Determine the [x, y] coordinate at the center of the cell enclosing the given text.  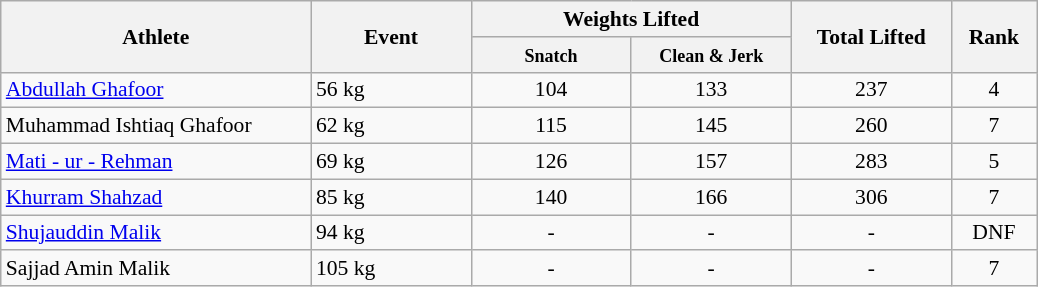
145 [711, 126]
56 kg [391, 90]
133 [711, 90]
166 [711, 197]
Khurram Shahzad [156, 197]
DNF [994, 233]
62 kg [391, 126]
Rank [994, 36]
140 [551, 197]
Shujauddin Malik [156, 233]
237 [871, 90]
Athlete [156, 36]
4 [994, 90]
Abdullah Ghafoor [156, 90]
94 kg [391, 233]
157 [711, 162]
Snatch [551, 55]
283 [871, 162]
115 [551, 126]
105 kg [391, 269]
Total Lifted [871, 36]
306 [871, 197]
69 kg [391, 162]
Mati - ur - Rehman [156, 162]
126 [551, 162]
104 [551, 90]
Weights Lifted [631, 19]
Muhammad Ishtiaq Ghafoor [156, 126]
260 [871, 126]
Event [391, 36]
Sajjad Amin Malik [156, 269]
Clean & Jerk [711, 55]
5 [994, 162]
85 kg [391, 197]
